From the cell containing the given text, extract its center point as (x, y) coordinate. 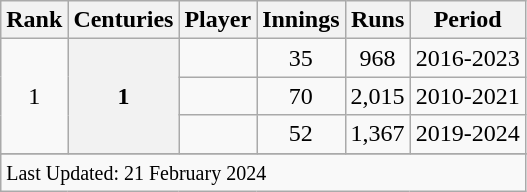
2,015 (378, 96)
35 (301, 58)
2010-2021 (468, 96)
Rank (34, 20)
1,367 (378, 134)
Centuries (124, 20)
Player (218, 20)
70 (301, 96)
Last Updated: 21 February 2024 (263, 172)
2016-2023 (468, 58)
2019-2024 (468, 134)
52 (301, 134)
Runs (378, 20)
Innings (301, 20)
968 (378, 58)
Period (468, 20)
